Return [x, y] of the center of cell containing provided text 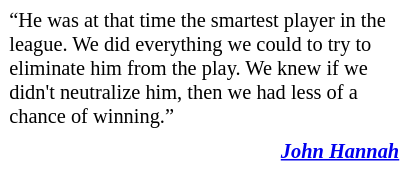
John Hannah [204, 152]
